Determine the [x, y] coordinate at the center of the cell enclosing the given text.  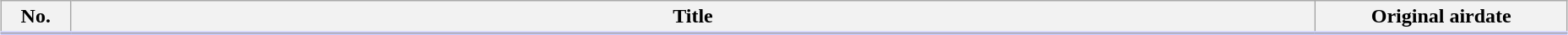
Title [693, 17]
No. [35, 17]
Original airdate [1441, 17]
